Provide the [X, Y] coordinate of the cell's center where the given text is located.  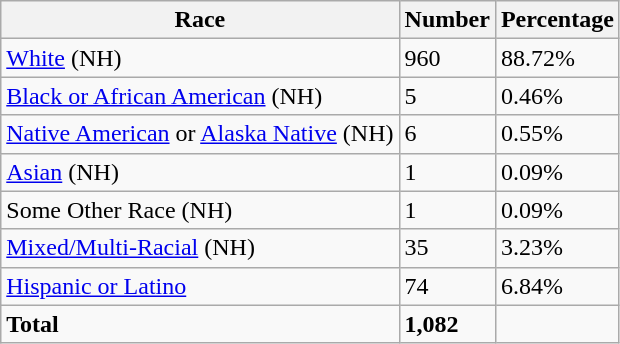
Some Other Race (NH) [200, 210]
Native American or Alaska Native (NH) [200, 134]
74 [447, 286]
Mixed/Multi-Racial (NH) [200, 248]
Hispanic or Latino [200, 286]
960 [447, 58]
White (NH) [200, 58]
35 [447, 248]
6.84% [557, 286]
0.55% [557, 134]
Black or African American (NH) [200, 96]
0.46% [557, 96]
Percentage [557, 20]
3.23% [557, 248]
88.72% [557, 58]
6 [447, 134]
Number [447, 20]
5 [447, 96]
1,082 [447, 324]
Race [200, 20]
Total [200, 324]
Asian (NH) [200, 172]
